Provide the (x, y) coordinate of the cell's center where the given text is located.  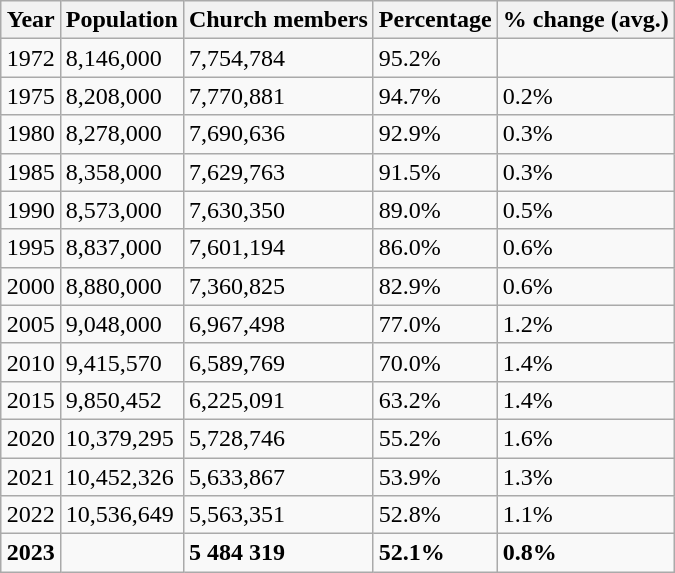
63.2% (435, 400)
53.9% (435, 477)
2000 (30, 286)
8,573,000 (122, 210)
Percentage (435, 20)
9,415,570 (122, 362)
1.1% (586, 515)
8,146,000 (122, 58)
2010 (30, 362)
Year (30, 20)
1990 (30, 210)
5,563,351 (278, 515)
1995 (30, 248)
52.1% (435, 553)
10,536,649 (122, 515)
% change (avg.) (586, 20)
95.2% (435, 58)
7,770,881 (278, 96)
8,208,000 (122, 96)
5 484 319 (278, 553)
8,837,000 (122, 248)
10,452,326 (122, 477)
7,360,825 (278, 286)
5,728,746 (278, 438)
89.0% (435, 210)
2021 (30, 477)
2023 (30, 553)
6,967,498 (278, 324)
8,880,000 (122, 286)
5,633,867 (278, 477)
1975 (30, 96)
82.9% (435, 286)
6,589,769 (278, 362)
0.2% (586, 96)
8,358,000 (122, 172)
Church members (278, 20)
0.5% (586, 210)
92.9% (435, 134)
77.0% (435, 324)
1985 (30, 172)
7,629,763 (278, 172)
8,278,000 (122, 134)
2020 (30, 438)
55.2% (435, 438)
9,850,452 (122, 400)
1972 (30, 58)
1.2% (586, 324)
1.3% (586, 477)
94.7% (435, 96)
2022 (30, 515)
2015 (30, 400)
Population (122, 20)
9,048,000 (122, 324)
2005 (30, 324)
0.8% (586, 553)
7,690,636 (278, 134)
86.0% (435, 248)
10,379,295 (122, 438)
91.5% (435, 172)
70.0% (435, 362)
52.8% (435, 515)
7,601,194 (278, 248)
7,754,784 (278, 58)
1980 (30, 134)
6,225,091 (278, 400)
7,630,350 (278, 210)
1.6% (586, 438)
